Capture the cell that displays the provided text and extract its [x, y] central coordinate. 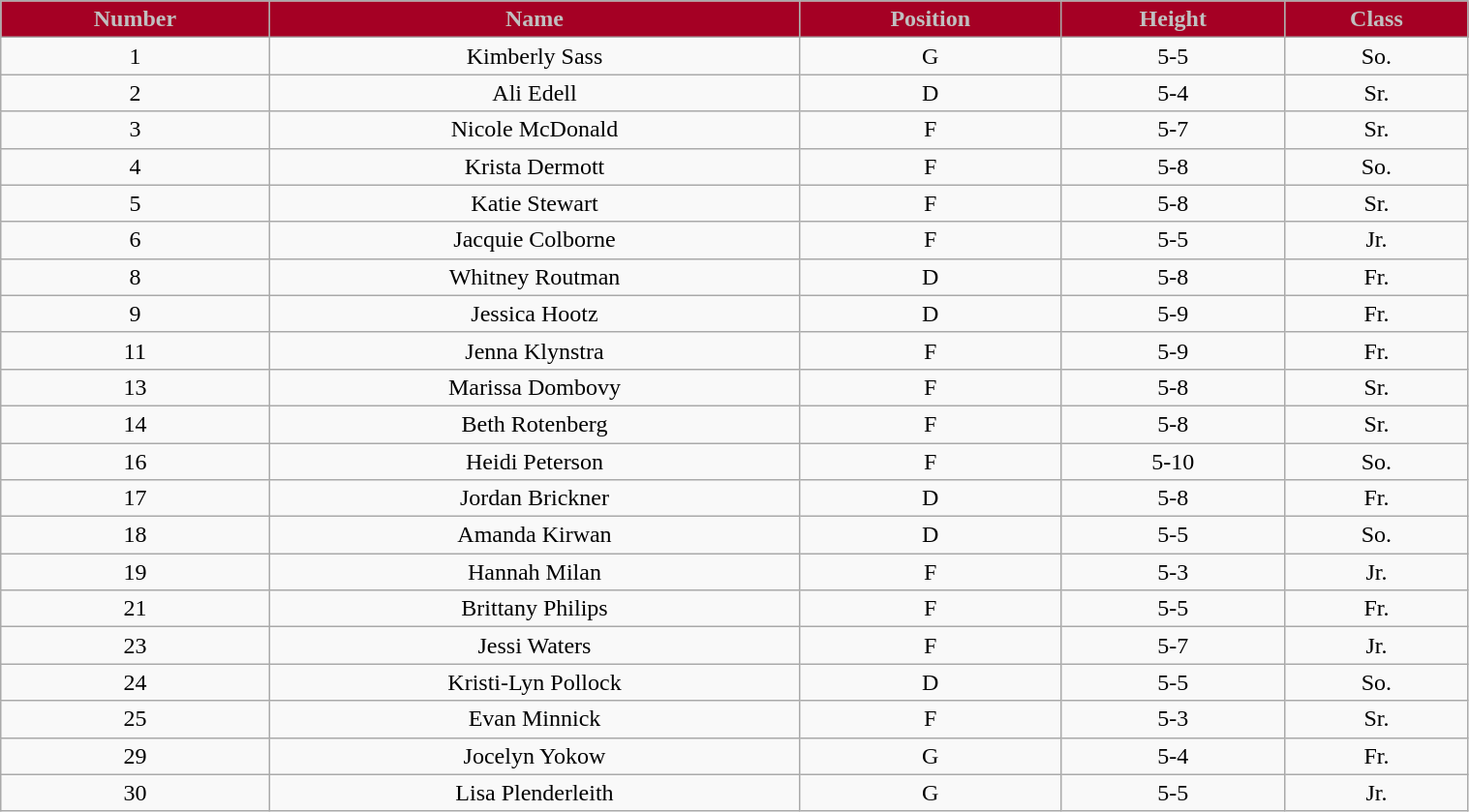
5-10 [1174, 462]
14 [136, 424]
8 [136, 277]
17 [136, 498]
9 [136, 314]
Kristi-Lyn Pollock [535, 682]
Kimberly Sass [535, 56]
24 [136, 682]
5 [136, 203]
Evan Minnick [535, 719]
25 [136, 719]
Krista Dermott [535, 166]
1 [136, 56]
13 [136, 387]
Jocelyn Yokow [535, 756]
16 [136, 462]
Beth Rotenberg [535, 424]
19 [136, 572]
18 [136, 535]
Jacquie Colborne [535, 240]
11 [136, 350]
3 [136, 130]
6 [136, 240]
Jenna Klynstra [535, 350]
Brittany Philips [535, 609]
Nicole McDonald [535, 130]
Name [535, 19]
Jessi Waters [535, 646]
Jordan Brickner [535, 498]
Number [136, 19]
Jessica Hootz [535, 314]
30 [136, 793]
23 [136, 646]
Amanda Kirwan [535, 535]
Class [1377, 19]
Katie Stewart [535, 203]
21 [136, 609]
Marissa Dombovy [535, 387]
Position [931, 19]
Lisa Plenderleith [535, 793]
Heidi Peterson [535, 462]
Height [1174, 19]
29 [136, 756]
Hannah Milan [535, 572]
Ali Edell [535, 93]
2 [136, 93]
Whitney Routman [535, 277]
4 [136, 166]
